Detect which cell encompasses the target text, then output its (X, Y) center coordinate. 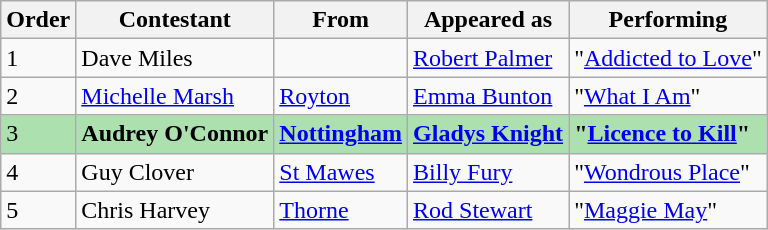
"Addicted to Love" (668, 58)
2 (38, 96)
From (341, 20)
Royton (341, 96)
1 (38, 58)
Billy Fury (488, 172)
Nottingham (341, 134)
Gladys Knight (488, 134)
Guy Clover (175, 172)
"Maggie May" (668, 210)
5 (38, 210)
Thorne (341, 210)
"What I Am" (668, 96)
Robert Palmer (488, 58)
Order (38, 20)
Contestant (175, 20)
"Licence to Kill" (668, 134)
Chris Harvey (175, 210)
Emma Bunton (488, 96)
Dave Miles (175, 58)
4 (38, 172)
"Wondrous Place" (668, 172)
Performing (668, 20)
St Mawes (341, 172)
Michelle Marsh (175, 96)
Rod Stewart (488, 210)
3 (38, 134)
Audrey O'Connor (175, 134)
Appeared as (488, 20)
